Determine the (x, y) coordinate at the center of the cell enclosing the given text.  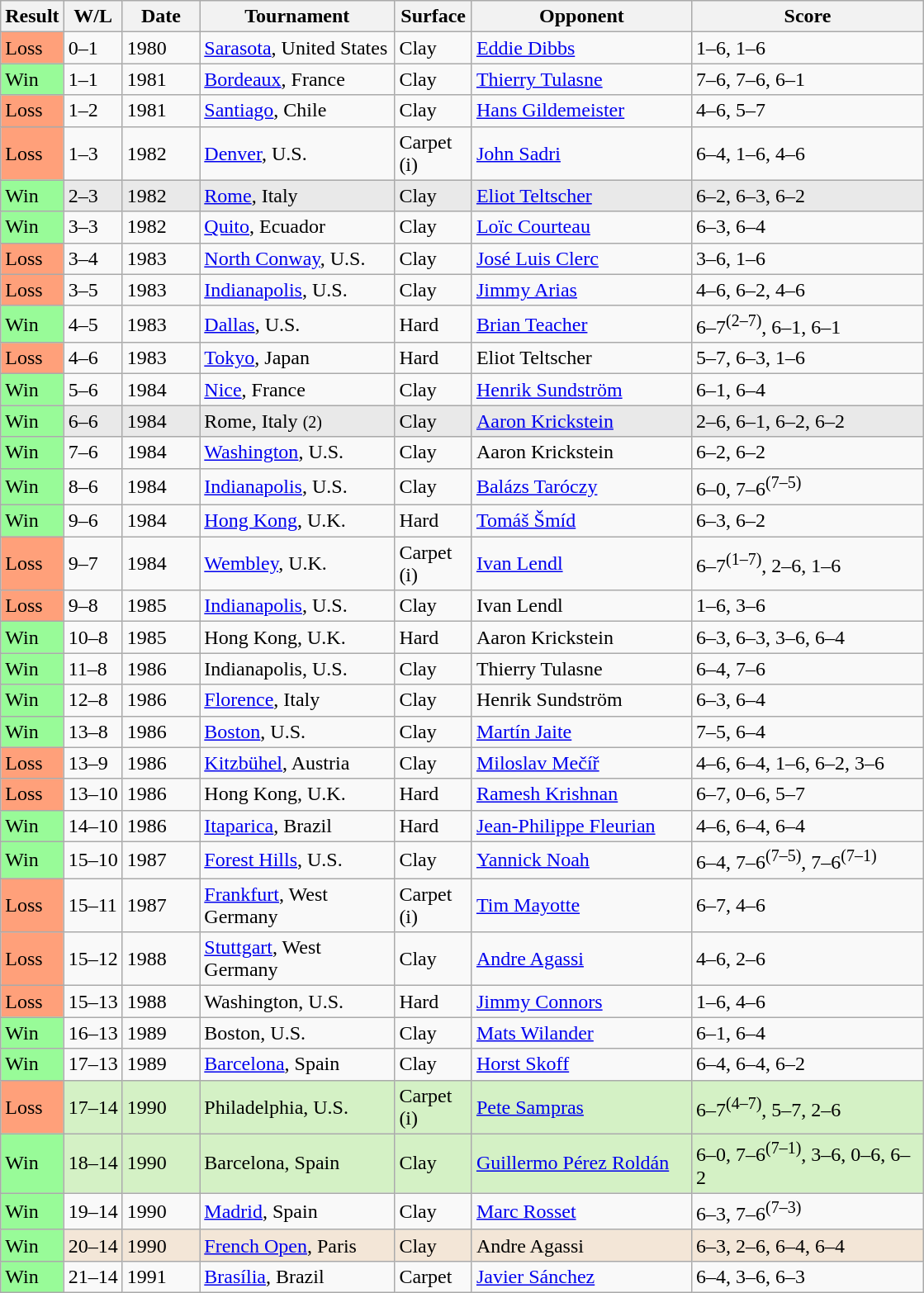
6–6 (92, 421)
1–6, 3–6 (808, 606)
15–10 (92, 860)
6–2, 6–3, 6–2 (808, 196)
0–1 (92, 48)
13–9 (92, 763)
4–6 (92, 358)
1980 (161, 48)
4–5 (92, 324)
Quito, Ecuador (297, 227)
Marc Rosset (581, 1212)
6–0, 7–6(7–1), 3–6, 0–6, 6–2 (808, 1163)
6–3, 2–6, 6–4, 6–4 (808, 1245)
Ramesh Krishnan (581, 794)
Dallas, U.S. (297, 324)
9–7 (92, 563)
1991 (161, 1276)
12–8 (92, 700)
Wembley, U.K. (297, 563)
Santiago, Chile (297, 111)
4–6, 6–4, 6–4 (808, 826)
6–7(2–7), 6–1, 6–1 (808, 324)
North Conway, U.S. (297, 258)
Denver, U.S. (297, 154)
6–7, 0–6, 5–7 (808, 794)
1–2 (92, 111)
Javier Sánchez (581, 1276)
Jimmy Arias (581, 290)
Tomáš Šmíd (581, 521)
18–14 (92, 1163)
3–6, 1–6 (808, 258)
6–7(4–7), 5–7, 2–6 (808, 1106)
Madrid, Spain (297, 1212)
4–6, 6–4, 1–6, 6–2, 3–6 (808, 763)
Jean-Philippe Fleurian (581, 826)
7–6, 7–6, 6–1 (808, 79)
Philadelphia, U.S. (297, 1106)
1–3 (92, 154)
6–4, 3–6, 6–3 (808, 1276)
1–6, 1–6 (808, 48)
Surface (434, 17)
9–8 (92, 606)
2–6, 6–1, 6–2, 6–2 (808, 421)
13–8 (92, 732)
Miloslav Mečíř (581, 763)
Rome, Italy (2) (297, 421)
10–8 (92, 637)
Tokyo, Japan (297, 358)
1–6, 4–6 (808, 1002)
6–4, 7–6 (808, 669)
Brasília, Brazil (297, 1276)
5–6 (92, 390)
Sarasota, United States (297, 48)
Opponent (581, 17)
Balázs Taróczy (581, 487)
Stuttgart, West Germany (297, 959)
21–14 (92, 1276)
6–4, 1–6, 4–6 (808, 154)
Martín Jaite (581, 732)
Mats Wilander (581, 1033)
Date (161, 17)
Frankfurt, West Germany (297, 905)
4–6, 5–7 (808, 111)
Rome, Italy (297, 196)
W/L (92, 17)
6–3, 7–6(7–3) (808, 1212)
6–4, 6–4, 6–2 (808, 1064)
Nice, France (297, 390)
14–10 (92, 826)
Result (32, 17)
French Open, Paris (297, 1245)
José Luis Clerc (581, 258)
Yannick Noah (581, 860)
13–10 (92, 794)
1–1 (92, 79)
4–6, 6–2, 4–6 (808, 290)
Kitzbühel, Austria (297, 763)
6–7, 4–6 (808, 905)
Florence, Italy (297, 700)
3–4 (92, 258)
3–3 (92, 227)
Pete Sampras (581, 1106)
8–6 (92, 487)
6–0, 7–6(7–5) (808, 487)
Loïc Courteau (581, 227)
Tournament (297, 17)
3–5 (92, 290)
Tim Mayotte (581, 905)
Itaparica, Brazil (297, 826)
Jimmy Connors (581, 1002)
Carpet (434, 1276)
Hans Gildemeister (581, 111)
Eddie Dibbs (581, 48)
15–11 (92, 905)
17–14 (92, 1106)
2–3 (92, 196)
Forest Hills, U.S. (297, 860)
6–2, 6–2 (808, 452)
6–7(1–7), 2–6, 1–6 (808, 563)
6–3, 6–2 (808, 521)
6–3, 6–3, 3–6, 6–4 (808, 637)
5–7, 6–3, 1–6 (808, 358)
19–14 (92, 1212)
17–13 (92, 1064)
16–13 (92, 1033)
John Sadri (581, 154)
11–8 (92, 669)
Guillermo Pérez Roldán (581, 1163)
Brian Teacher (581, 324)
7–5, 6–4 (808, 732)
7–6 (92, 452)
Bordeaux, France (297, 79)
Score (808, 17)
4–6, 2–6 (808, 959)
6–4, 7–6(7–5), 7–6(7–1) (808, 860)
9–6 (92, 521)
15–13 (92, 1002)
15–12 (92, 959)
20–14 (92, 1245)
Horst Skoff (581, 1064)
